Output the (x, y) coordinate of the center of the cell containing the given text.  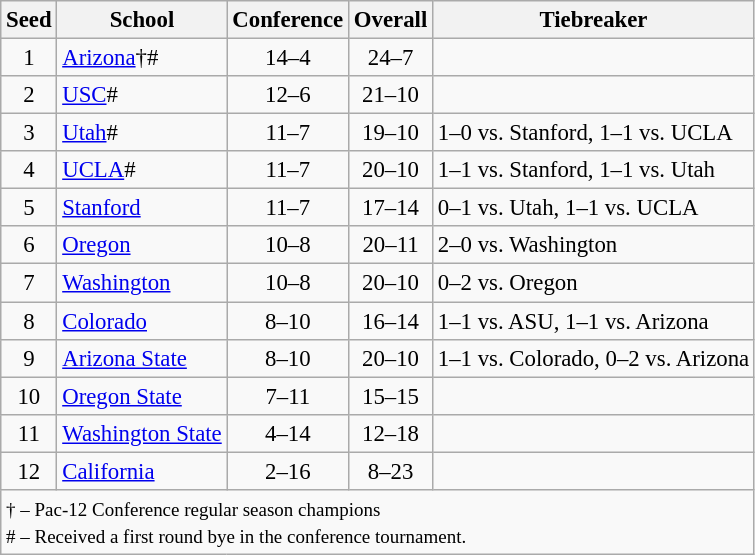
2 (29, 95)
Arizona†# (142, 58)
† – Pac-12 Conference regular season champions# – Received a first round bye in the conference tournament. (378, 522)
15–15 (391, 396)
Utah# (142, 133)
1–1 vs. ASU, 1–1 vs. Arizona (594, 321)
USC# (142, 95)
10 (29, 396)
16–14 (391, 321)
Stanford (142, 208)
Oregon (142, 245)
1–1 vs. Colorado, 0–2 vs. Arizona (594, 358)
Conference (288, 20)
12 (29, 471)
3 (29, 133)
Washington (142, 283)
20–11 (391, 245)
8–23 (391, 471)
California (142, 471)
1–1 vs. Stanford, 1–1 vs. Utah (594, 170)
14–4 (288, 58)
Overall (391, 20)
Oregon State (142, 396)
2–0 vs. Washington (594, 245)
2–16 (288, 471)
4 (29, 170)
11 (29, 433)
6 (29, 245)
0–1 vs. Utah, 1–1 vs. UCLA (594, 208)
Washington State (142, 433)
1 (29, 58)
UCLA# (142, 170)
Arizona State (142, 358)
12–6 (288, 95)
7–11 (288, 396)
21–10 (391, 95)
12–18 (391, 433)
24–7 (391, 58)
Seed (29, 20)
0–2 vs. Oregon (594, 283)
8 (29, 321)
7 (29, 283)
19–10 (391, 133)
5 (29, 208)
17–14 (391, 208)
1–0 vs. Stanford, 1–1 vs. UCLA (594, 133)
9 (29, 358)
School (142, 20)
Colorado (142, 321)
4–14 (288, 433)
Tiebreaker (594, 20)
